Scan for the cell matching the given text and deliver its [X, Y] coordinate at center. 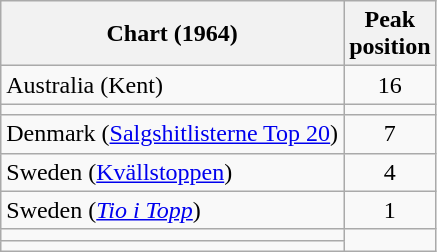
4 [390, 172]
Peakposition [390, 34]
Denmark (Salgshitlisterne Top 20) [172, 134]
Sweden (Tio i Topp) [172, 210]
7 [390, 134]
Chart (1964) [172, 34]
Sweden (Kvällstoppen) [172, 172]
16 [390, 85]
Australia (Kent) [172, 85]
1 [390, 210]
